Pinpoint the cell where the given text exists, returning its [X, Y] midpoint coordinate. 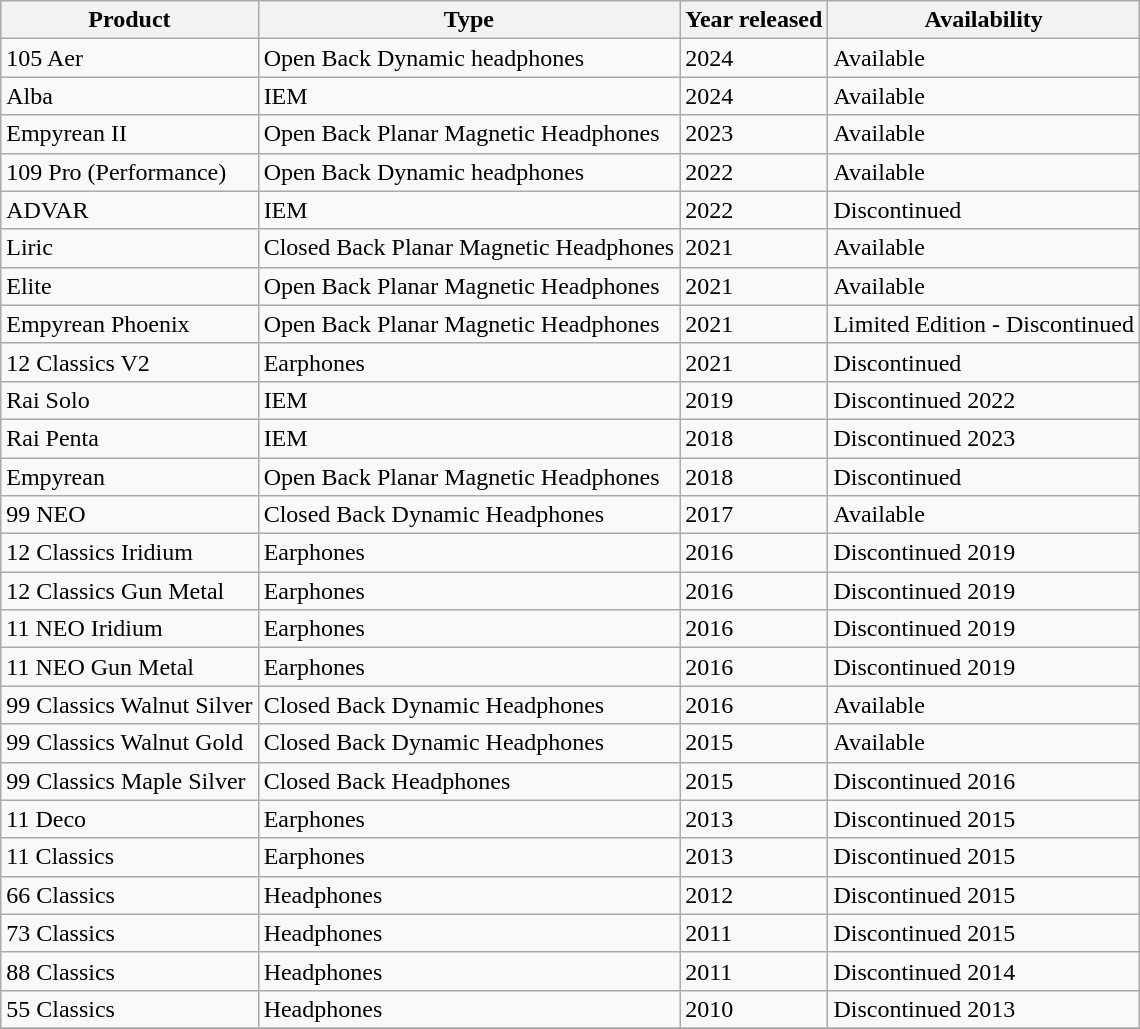
105 Aer [130, 58]
Year released [754, 20]
Rai Penta [130, 438]
11 Deco [130, 819]
73 Classics [130, 933]
ADVAR [130, 210]
66 Classics [130, 895]
Product [130, 20]
Closed Back Headphones [469, 781]
2019 [754, 400]
Liric [130, 248]
Rai Solo [130, 400]
11 NEO Iridium [130, 629]
Closed Back Planar Magnetic Headphones [469, 248]
Discontinued 2022 [984, 400]
Elite [130, 286]
Discontinued 2023 [984, 438]
Limited Edition - Discontinued [984, 324]
2012 [754, 895]
11 NEO Gun Metal [130, 667]
Discontinued 2016 [984, 781]
2010 [754, 1009]
Empyrean II [130, 134]
11 Classics [130, 857]
99 NEO [130, 515]
99 Classics Walnut Gold [130, 743]
99 Classics Walnut Silver [130, 705]
Empyrean Phoenix [130, 324]
Availability [984, 20]
99 Classics Maple Silver [130, 781]
55 Classics [130, 1009]
109 Pro (Performance) [130, 172]
2017 [754, 515]
12 Classics Gun Metal [130, 591]
Type [469, 20]
Discontinued 2014 [984, 971]
Alba [130, 96]
12 Classics V2 [130, 362]
12 Classics Iridium [130, 553]
Discontinued 2013 [984, 1009]
88 Classics [130, 971]
2023 [754, 134]
Empyrean [130, 477]
